Return (x, y) of the center of cell containing provided text 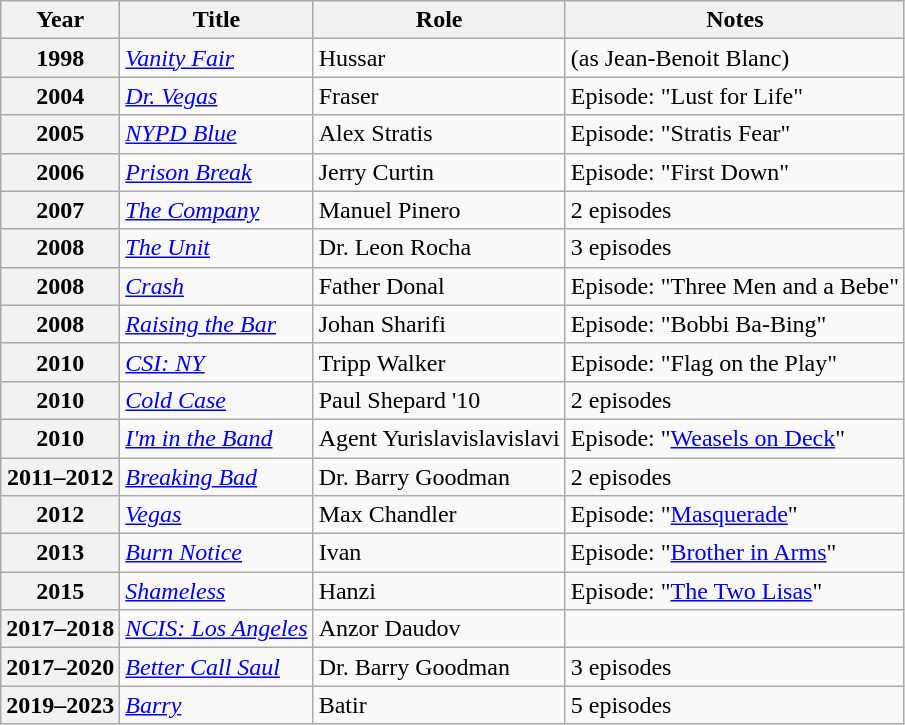
(as Jean-Benoit Blanc) (734, 58)
Vanity Fair (216, 58)
Vegas (216, 515)
2017–2020 (60, 667)
Better Call Saul (216, 667)
Batir (439, 705)
2019–2023 (60, 705)
Episode: "Masquerade" (734, 515)
The Company (216, 210)
Year (60, 20)
Alex Stratis (439, 134)
Notes (734, 20)
Johan Sharifi (439, 324)
Hussar (439, 58)
2006 (60, 172)
Jerry Curtin (439, 172)
I'm in the Band (216, 438)
Max Chandler (439, 515)
Hanzi (439, 591)
Episode: "Three Men and a Bebe" (734, 286)
Role (439, 20)
Episode: "Bobbi Ba-Bing" (734, 324)
Anzor Daudov (439, 629)
Paul Shepard '10 (439, 400)
NYPD Blue (216, 134)
2017–2018 (60, 629)
2007 (60, 210)
Episode: "The Two Lisas" (734, 591)
Title (216, 20)
2015 (60, 591)
Crash (216, 286)
2012 (60, 515)
Episode: "Weasels on Deck" (734, 438)
Fraser (439, 96)
Episode: "First Down" (734, 172)
CSI: NY (216, 362)
2011–2012 (60, 477)
5 episodes (734, 705)
Episode: "Lust for Life" (734, 96)
Episode: "Stratis Fear" (734, 134)
Dr. Leon Rocha (439, 248)
Ivan (439, 553)
NCIS: Los Angeles (216, 629)
Barry (216, 705)
Manuel Pinero (439, 210)
Burn Notice (216, 553)
2005 (60, 134)
Dr. Vegas (216, 96)
Cold Case (216, 400)
2004 (60, 96)
Episode: "Brother in Arms" (734, 553)
Agent Yurislavislavislavi (439, 438)
Episode: "Flag on the Play" (734, 362)
2013 (60, 553)
Raising the Bar (216, 324)
1998 (60, 58)
Tripp Walker (439, 362)
Breaking Bad (216, 477)
Father Donal (439, 286)
Shameless (216, 591)
Prison Break (216, 172)
The Unit (216, 248)
